Capture the cell that displays the provided text and extract its [X, Y] central coordinate. 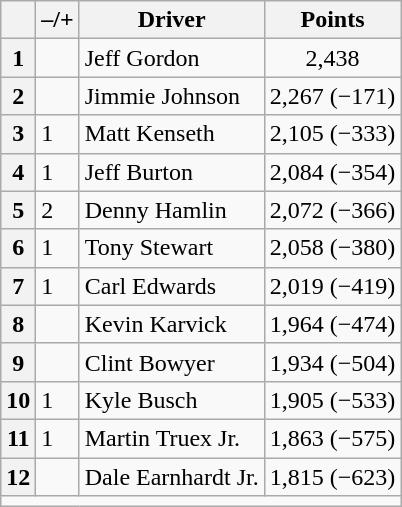
Clint Bowyer [172, 362]
Jimmie Johnson [172, 96]
Points [332, 20]
Martin Truex Jr. [172, 438]
2,072 (−366) [332, 210]
Jeff Gordon [172, 58]
Driver [172, 20]
Carl Edwards [172, 286]
11 [18, 438]
2,267 (−171) [332, 96]
3 [18, 134]
2,438 [332, 58]
7 [18, 286]
Jeff Burton [172, 172]
1,905 (−533) [332, 400]
2,019 (−419) [332, 286]
10 [18, 400]
Matt Kenseth [172, 134]
1,863 (−575) [332, 438]
6 [18, 248]
Dale Earnhardt Jr. [172, 477]
8 [18, 324]
1,815 (−623) [332, 477]
Tony Stewart [172, 248]
Denny Hamlin [172, 210]
1,934 (−504) [332, 362]
1,964 (−474) [332, 324]
12 [18, 477]
2,058 (−380) [332, 248]
Kyle Busch [172, 400]
2,084 (−354) [332, 172]
2,105 (−333) [332, 134]
5 [18, 210]
–/+ [58, 20]
Kevin Karvick [172, 324]
9 [18, 362]
4 [18, 172]
